Capture the cell that displays the provided text and extract its (X, Y) central coordinate. 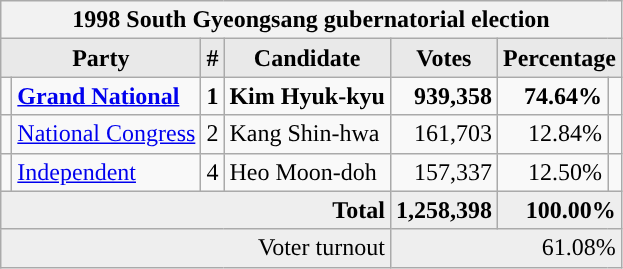
Kim Hyuk-kyu (307, 96)
Heo Moon-doh (307, 172)
Votes (444, 58)
1998 South Gyeongsang gubernatorial election (312, 20)
Percentage (559, 58)
Party (101, 58)
Kang Shin-hwa (307, 134)
74.64% (552, 96)
Grand National (106, 96)
12.84% (552, 134)
1,258,398 (444, 210)
1 (212, 96)
61.08% (506, 248)
4 (212, 172)
Voter turnout (196, 248)
National Congress (106, 134)
# (212, 58)
157,337 (444, 172)
Independent (106, 172)
161,703 (444, 134)
100.00% (559, 210)
2 (212, 134)
Candidate (307, 58)
Total (196, 210)
939,358 (444, 96)
12.50% (552, 172)
